Search for the cell housing the specified text and yield its [x, y] center coordinate. 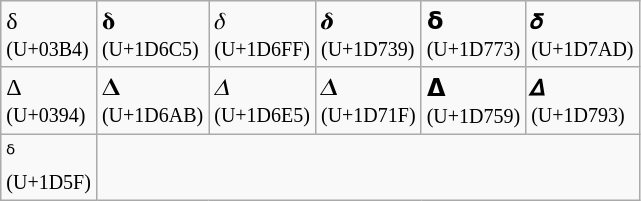
Δ(U+0394) [49, 100]
𝛅(U+1D6C5) [152, 34]
ᵟ(U+1D5F) [49, 168]
𝝳(U+1D773) [474, 34]
𝛥(U+1D6E5) [262, 100]
𝞓(U+1D793) [582, 100]
𝞭(U+1D7AD) [582, 34]
𝜟(U+1D71F) [368, 100]
𝛿(U+1D6FF) [262, 34]
𝝙(U+1D759) [474, 100]
δ(U+03B4) [49, 34]
𝜹(U+1D739) [368, 34]
𝚫(U+1D6AB) [152, 100]
